From the cell containing the given text, extract its center point as [X, Y] coordinate. 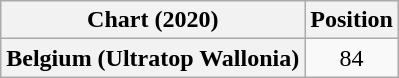
84 [352, 58]
Belgium (Ultratop Wallonia) [153, 58]
Position [352, 20]
Chart (2020) [153, 20]
